From the cell containing the given text, extract its center point as (x, y) coordinate. 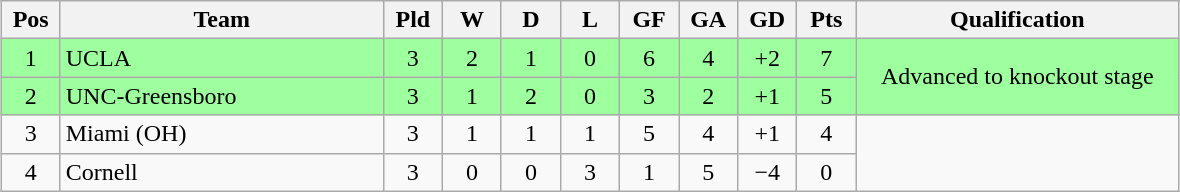
GD (768, 20)
Qualification (1018, 20)
−4 (768, 172)
Pos (30, 20)
UCLA (222, 58)
Pld (412, 20)
L (590, 20)
W (472, 20)
GF (650, 20)
Cornell (222, 172)
6 (650, 58)
UNC-Greensboro (222, 96)
7 (826, 58)
+2 (768, 58)
Pts (826, 20)
Advanced to knockout stage (1018, 77)
Team (222, 20)
D (530, 20)
Miami (OH) (222, 134)
GA (708, 20)
